Identify which cell holds the provided text, then report its [x, y] central coordinate. 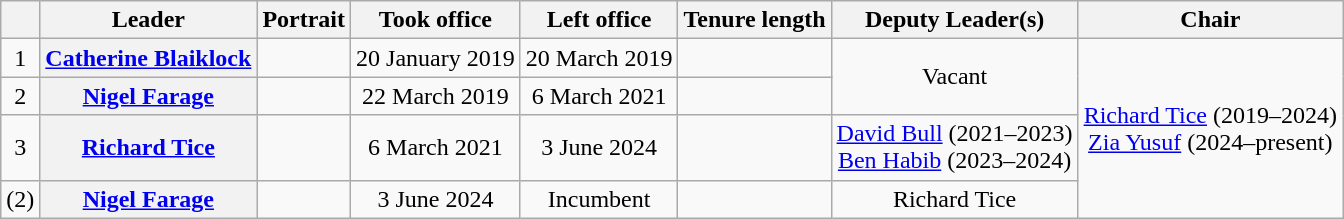
Leader [148, 20]
Catherine Blaiklock [148, 58]
Took office [436, 20]
(2) [20, 199]
Richard Tice (2019–2024) Zia Yusuf (2024–present) [1210, 128]
3 [20, 148]
Deputy Leader(s) [954, 20]
20 January 2019 [436, 58]
2 [20, 96]
Left office [599, 20]
Tenure length [754, 20]
22 March 2019 [436, 96]
Vacant [954, 77]
Portrait [304, 20]
Chair [1210, 20]
1 [20, 58]
David Bull (2021–2023) Ben Habib (2023–2024) [954, 148]
20 March 2019 [599, 58]
Incumbent [599, 199]
